From the cell containing the given text, extract its center point as [X, Y] coordinate. 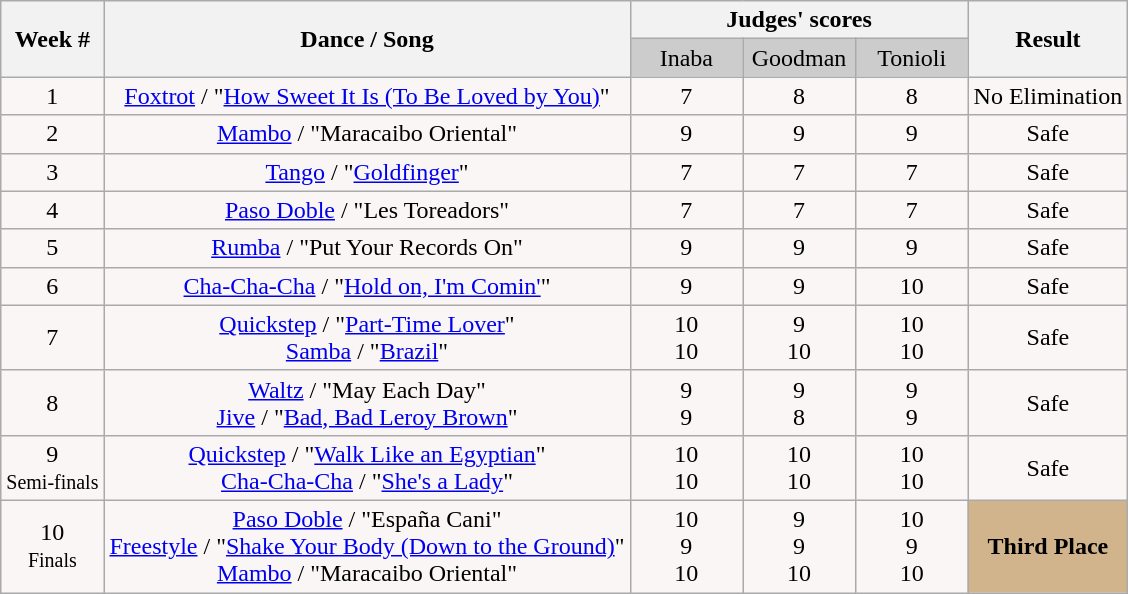
4 [52, 210]
Week # [52, 39]
Paso Doble / "Les Toreadors" [367, 210]
9Semi-finals [52, 468]
2 [52, 134]
Cha-Cha-Cha / "Hold on, I'm Comin'" [367, 286]
Quickstep / "Part-Time Lover"Samba / "Brazil" [367, 338]
Quickstep / "Walk Like an Egyptian"Cha-Cha-Cha / "She's a Lady" [367, 468]
Judges' scores [799, 20]
1 [52, 96]
Foxtrot / "How Sweet It Is (To Be Loved by You)" [367, 96]
Rumba / "Put Your Records On" [367, 248]
9910 [800, 546]
No Elimination [1048, 96]
Inaba [686, 58]
10Finals [52, 546]
Third Place [1048, 546]
Tango / "Goldfinger" [367, 172]
Goodman [800, 58]
Dance / Song [367, 39]
Result [1048, 39]
Mambo / "Maracaibo Oriental" [367, 134]
Paso Doble / "España Cani"Freestyle / "Shake Your Body (Down to the Ground)"Mambo / "Maracaibo Oriental" [367, 546]
3 [52, 172]
98 [800, 402]
Waltz / "May Each Day"Jive / "Bad, Bad Leroy Brown" [367, 402]
10 [912, 286]
5 [52, 248]
9 10 [800, 338]
6 [52, 286]
Tonioli [912, 58]
